Identify which cell holds the provided text, then report its (X, Y) central coordinate. 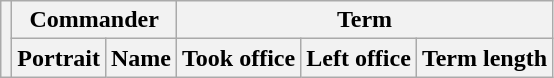
Took office (239, 58)
Commander (94, 20)
Portrait (59, 58)
Term length (484, 58)
Left office (359, 58)
Name (140, 58)
Term (365, 20)
